Extract the [x, y] coordinate from the center of the cell holding the provided text.  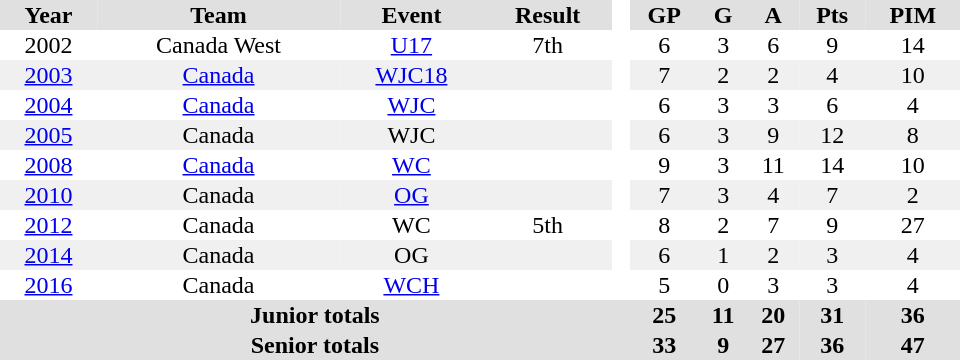
47 [912, 345]
PIM [912, 15]
2016 [48, 285]
31 [832, 315]
Senior totals [315, 345]
2004 [48, 105]
2014 [48, 255]
5th [548, 225]
33 [664, 345]
Event [412, 15]
A [774, 15]
Team [218, 15]
12 [832, 135]
2010 [48, 195]
1 [724, 255]
GP [664, 15]
0 [724, 285]
2008 [48, 165]
U17 [412, 45]
Canada West [218, 45]
25 [664, 315]
WJC18 [412, 75]
Junior totals [315, 315]
2012 [48, 225]
G [724, 15]
20 [774, 315]
WCH [412, 285]
Pts [832, 15]
7th [548, 45]
2003 [48, 75]
Year [48, 15]
2005 [48, 135]
5 [664, 285]
Result [548, 15]
2002 [48, 45]
